Scan for the cell matching the given text and deliver its (X, Y) coordinate at center. 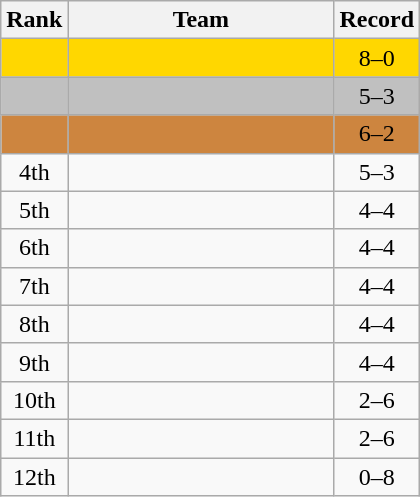
Record (377, 20)
Team (201, 20)
Rank (34, 20)
8th (34, 324)
6th (34, 248)
11th (34, 438)
12th (34, 477)
4th (34, 172)
8–0 (377, 58)
5th (34, 210)
7th (34, 286)
6–2 (377, 134)
10th (34, 400)
0–8 (377, 477)
9th (34, 362)
